Scan for the cell matching the given text and deliver its (X, Y) coordinate at center. 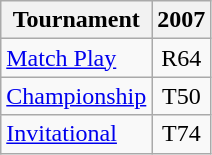
R64 (182, 58)
T50 (182, 96)
T74 (182, 134)
Invitational (76, 134)
Tournament (76, 20)
Match Play (76, 58)
Championship (76, 96)
2007 (182, 20)
